Capture the cell that displays the provided text and extract its [x, y] central coordinate. 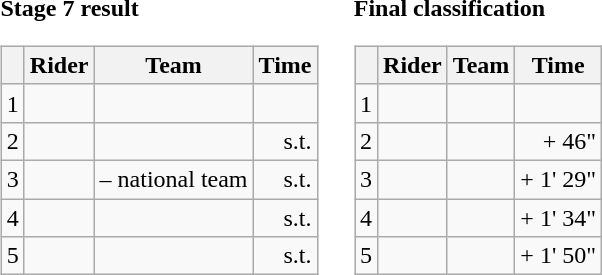
+ 1' 29" [558, 179]
+ 46" [558, 141]
+ 1' 34" [558, 217]
– national team [174, 179]
+ 1' 50" [558, 256]
